Pinpoint the cell where the given text exists, returning its [x, y] midpoint coordinate. 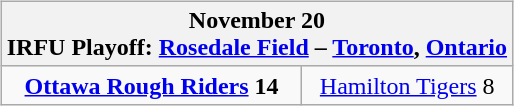
Hamilton Tigers 8 [408, 85]
Ottawa Rough Riders 14 [152, 85]
November 20IRFU Playoff: Rosedale Field – Toronto, Ontario [256, 34]
